Detect which cell encompasses the target text, then output its [x, y] center coordinate. 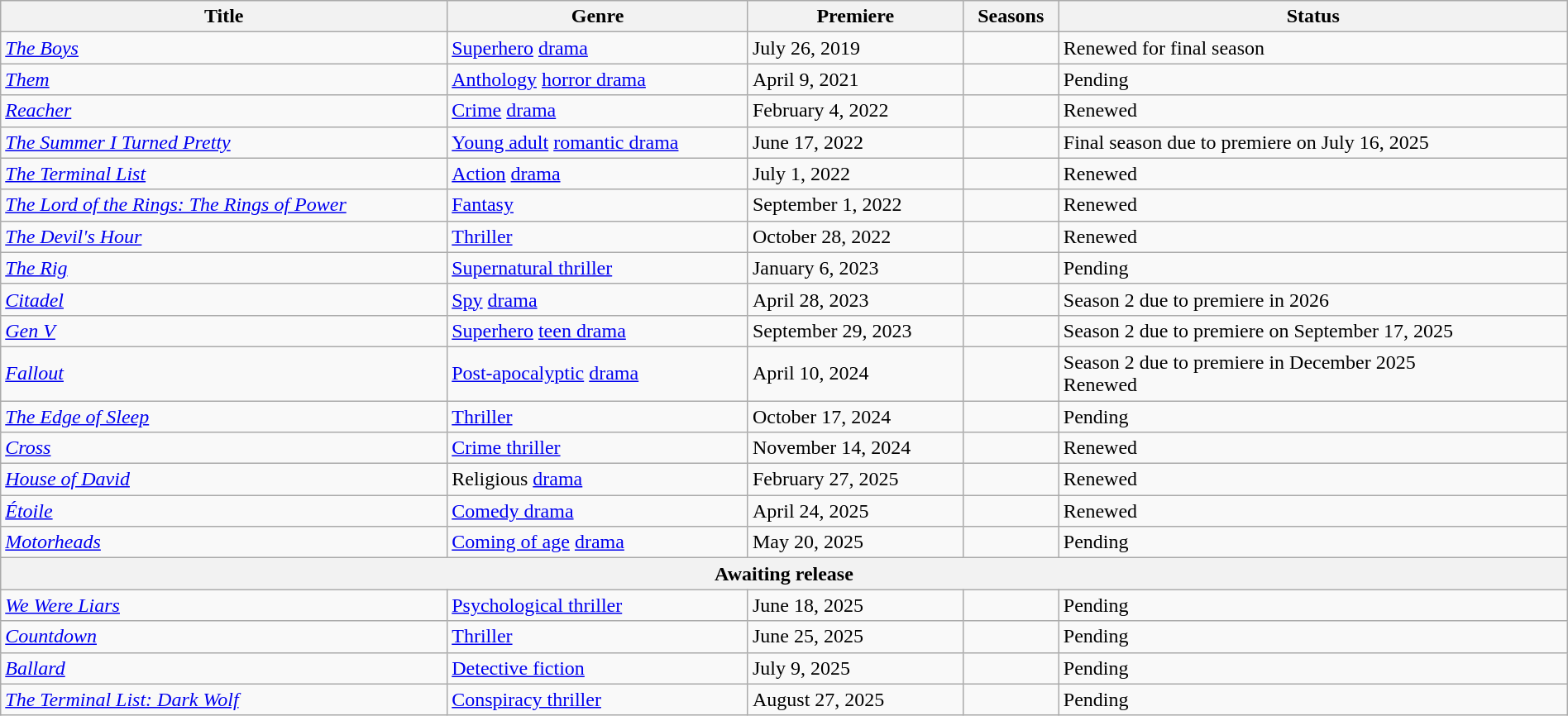
The Terminal List [224, 174]
Supernatural thriller [598, 268]
June 18, 2025 [855, 605]
Gen V [224, 331]
The Devil's Hour [224, 236]
May 20, 2025 [855, 542]
Season 2 due to premiere in December 2025Renewed [1313, 374]
April 9, 2021 [855, 79]
November 14, 2024 [855, 448]
April 24, 2025 [855, 511]
Fantasy [598, 205]
Ballard [224, 668]
June 25, 2025 [855, 637]
September 29, 2023 [855, 331]
Season 2 due to premiere in 2026 [1313, 299]
The Rig [224, 268]
Superhero teen drama [598, 331]
June 17, 2022 [855, 142]
House of David [224, 480]
Seasons [1011, 17]
Anthology horror drama [598, 79]
Motorheads [224, 542]
October 17, 2024 [855, 416]
Season 2 due to premiere on September 17, 2025 [1313, 331]
Fallout [224, 374]
Status [1313, 17]
The Edge of Sleep [224, 416]
September 1, 2022 [855, 205]
Detective fiction [598, 668]
February 4, 2022 [855, 111]
Title [224, 17]
January 6, 2023 [855, 268]
April 10, 2024 [855, 374]
Action drama [598, 174]
February 27, 2025 [855, 480]
The Boys [224, 48]
April 28, 2023 [855, 299]
Premiere [855, 17]
The Summer I Turned Pretty [224, 142]
Superhero drama [598, 48]
October 28, 2022 [855, 236]
Religious drama [598, 480]
Coming of age drama [598, 542]
Final season due to premiere on July 16, 2025 [1313, 142]
Reacher [224, 111]
July 26, 2019 [855, 48]
Spy drama [598, 299]
The Terminal List: Dark Wolf [224, 699]
We Were Liars [224, 605]
Countdown [224, 637]
Citadel [224, 299]
Renewed for final season [1313, 48]
Post-apocalyptic drama [598, 374]
July 9, 2025 [855, 668]
Genre [598, 17]
Them [224, 79]
Psychological thriller [598, 605]
Conspiracy thriller [598, 699]
Crime thriller [598, 448]
The Lord of the Rings: The Rings of Power [224, 205]
Awaiting release [784, 574]
July 1, 2022 [855, 174]
Étoile [224, 511]
Comedy drama [598, 511]
Young adult romantic drama [598, 142]
August 27, 2025 [855, 699]
Cross [224, 448]
Crime drama [598, 111]
